Detect which cell encompasses the target text, then output its [X, Y] center coordinate. 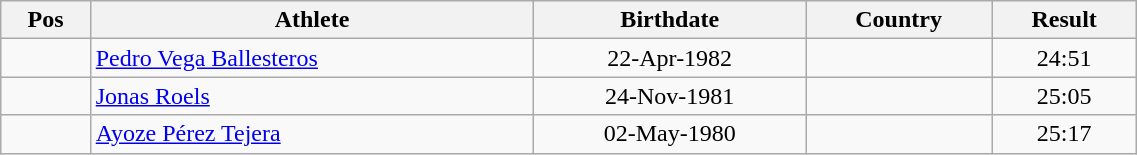
24-Nov-1981 [670, 96]
25:17 [1064, 134]
Result [1064, 20]
24:51 [1064, 58]
Birthdate [670, 20]
25:05 [1064, 96]
02-May-1980 [670, 134]
Ayoze Pérez Tejera [312, 134]
Jonas Roels [312, 96]
Athlete [312, 20]
22-Apr-1982 [670, 58]
Country [899, 20]
Pedro Vega Ballesteros [312, 58]
Pos [46, 20]
